From the cell containing the given text, extract its center point as (X, Y) coordinate. 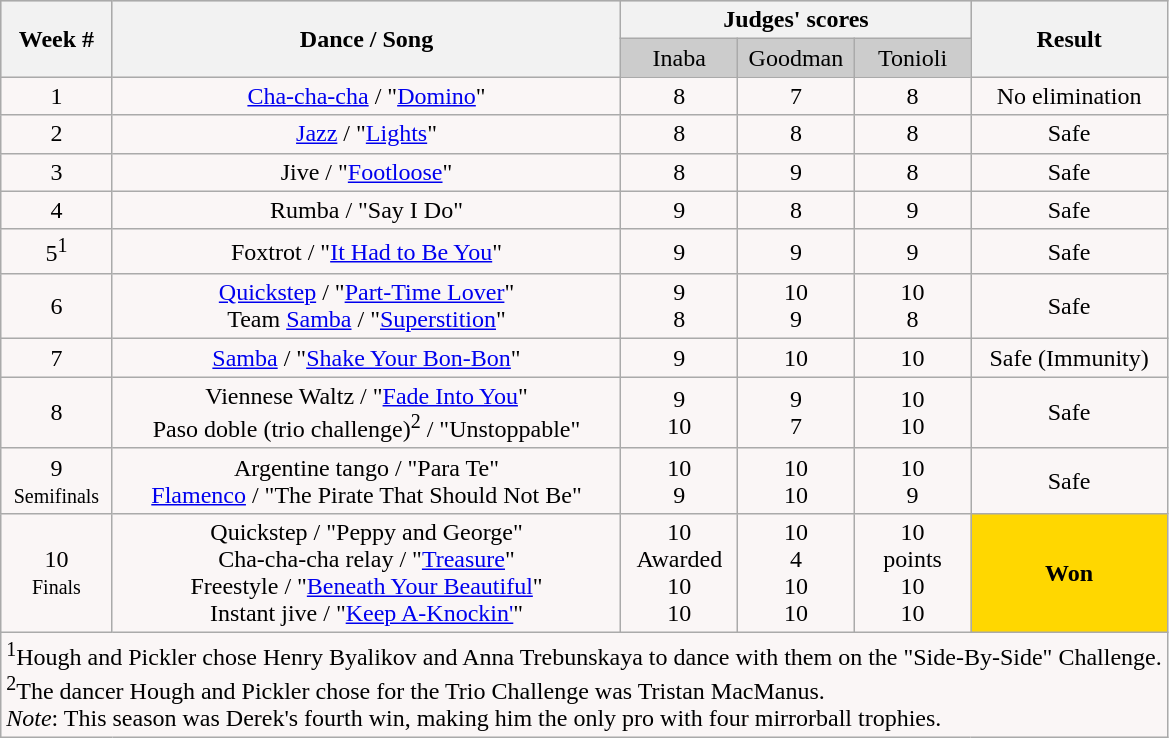
Goodman (796, 58)
10points1010 (912, 572)
Tonioli (912, 58)
Rumba / "Say I Do" (366, 210)
Dance / Song (366, 39)
4 (56, 210)
Argentine tango / "Para Te" Flamenco / "The Pirate That Should Not Be" (366, 480)
97 (796, 413)
Safe (Immunity) (1069, 358)
6 (56, 306)
10Finals (56, 572)
3 (56, 172)
Result (1069, 39)
2 (56, 134)
Viennese Waltz / "Fade Into You"Paso doble (trio challenge)2 / "Unstoppable" (366, 413)
9Semifinals (56, 480)
No elimination (1069, 96)
Quickstep / "Part-Time Lover"Team Samba / "Superstition" (366, 306)
Cha-cha-cha / "Domino" (366, 96)
Won (1069, 572)
910 (680, 413)
Samba / "Shake Your Bon-Bon" (366, 358)
Judges' scores (796, 20)
Week # (56, 39)
98 (680, 306)
108 (912, 306)
Jazz / "Lights" (366, 134)
Quickstep / "Peppy and George"Cha-cha-cha relay / "Treasure"Freestyle / "Beneath Your Beautiful"Instant jive / "Keep A-Knockin'" (366, 572)
Inaba (680, 58)
10Awarded1010 (680, 572)
1041010 (796, 572)
51 (56, 252)
Jive / "Footloose" (366, 172)
Foxtrot / "It Had to Be You" (366, 252)
1 (56, 96)
